Identify which cell holds the provided text, then report its [X, Y] central coordinate. 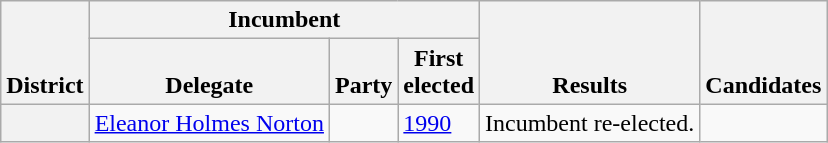
Incumbent [284, 20]
District [45, 52]
1990 [439, 123]
Results [590, 52]
Delegate [209, 72]
Candidates [764, 52]
Incumbent re-elected. [590, 123]
Eleanor Holmes Norton [209, 123]
Firstelected [439, 72]
Party [363, 72]
